Provide the (X, Y) coordinate of the cell's center where the given text is located.  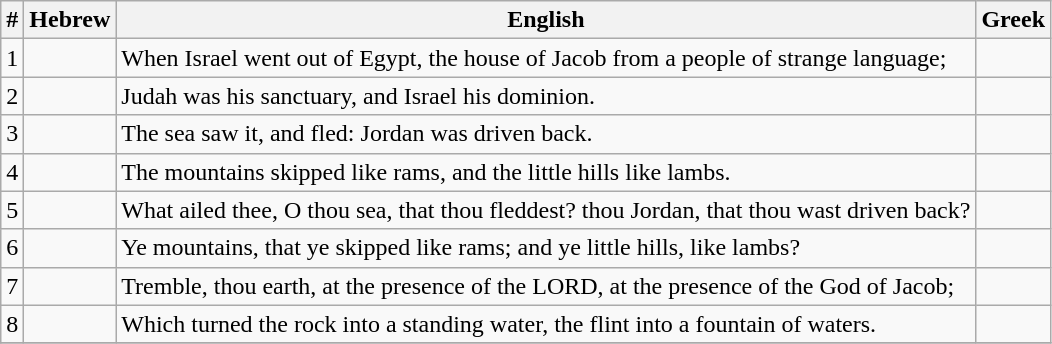
Which turned the rock into a standing water, the flint into a fountain of waters. (546, 324)
7 (12, 286)
When Israel went out of Egypt, the house of Jacob from a people of strange language; (546, 58)
Tremble, thou earth, at the presence of the LORD, at the presence of the God of Jacob; (546, 286)
Ye mountains, that ye skipped like rams; and ye little hills, like lambs? (546, 248)
English (546, 20)
4 (12, 172)
The sea saw it, and fled: Jordan was driven back. (546, 134)
Hebrew (70, 20)
Judah was his sanctuary, and Israel his dominion. (546, 96)
# (12, 20)
The mountains skipped like rams, and the little hills like lambs. (546, 172)
Greek (1014, 20)
1 (12, 58)
3 (12, 134)
2 (12, 96)
5 (12, 210)
What ailed thee, O thou sea, that thou fleddest? thou Jordan, that thou wast driven back? (546, 210)
8 (12, 324)
6 (12, 248)
